Search for the cell housing the specified text and yield its (x, y) center coordinate. 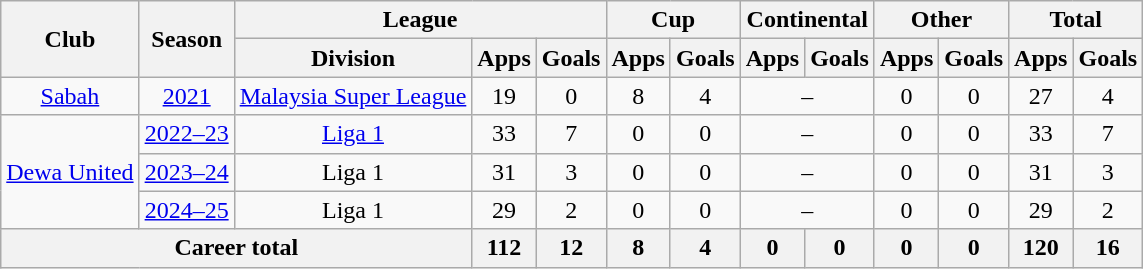
Other (941, 20)
Division (353, 58)
Continental (807, 20)
Dewa United (70, 172)
Club (70, 39)
Season (186, 39)
120 (1041, 248)
2024–25 (186, 210)
12 (571, 248)
19 (504, 96)
Sabah (70, 96)
27 (1041, 96)
Career total (236, 248)
112 (504, 248)
League (420, 20)
16 (1108, 248)
Cup (673, 20)
Total (1076, 20)
Malaysia Super League (353, 96)
2021 (186, 96)
2022–23 (186, 134)
2023–24 (186, 172)
